From the cell containing the given text, extract its center point as (x, y) coordinate. 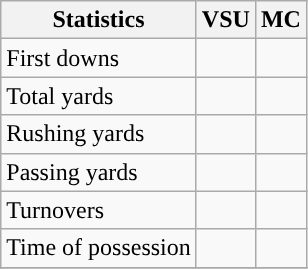
Statistics (99, 20)
Passing yards (99, 172)
First downs (99, 58)
Rushing yards (99, 134)
MC (280, 20)
Turnovers (99, 210)
VSU (226, 20)
Total yards (99, 96)
Time of possession (99, 248)
